Return the [x, y] coordinate for the center point of the cell that contains the specified text.  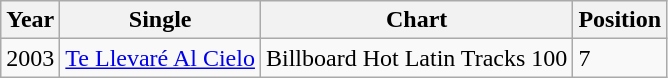
Year [30, 20]
Single [160, 20]
Position [620, 20]
Chart [416, 20]
2003 [30, 58]
Billboard Hot Latin Tracks 100 [416, 58]
7 [620, 58]
Te Llevaré Al Cielo [160, 58]
